Provide the (x, y) coordinate of the cell's center where the given text is located.  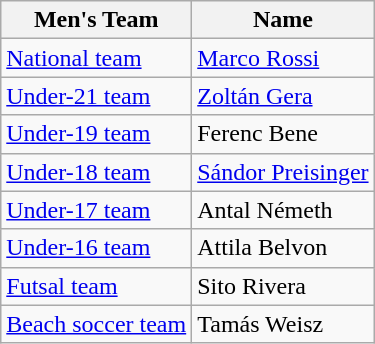
Under-16 team (96, 248)
Sándor Preisinger (283, 172)
Under-21 team (96, 96)
Futsal team (96, 286)
Marco Rossi (283, 58)
Under-18 team (96, 172)
Zoltán Gera (283, 96)
Tamás Weisz (283, 324)
Name (283, 20)
Antal Németh (283, 210)
Beach soccer team (96, 324)
Sito Rivera (283, 286)
Ferenc Bene (283, 134)
Men's Team (96, 20)
Under-19 team (96, 134)
Under-17 team (96, 210)
National team (96, 58)
Attila Belvon (283, 248)
